For the text-containing cell, return its midpoint in (x, y) coordinate format. 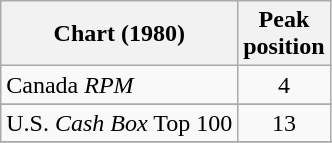
Peakposition (284, 34)
Canada RPM (120, 85)
U.S. Cash Box Top 100 (120, 123)
Chart (1980) (120, 34)
13 (284, 123)
4 (284, 85)
